Locate the cell with the specified text and output its (x, y) center coordinate. 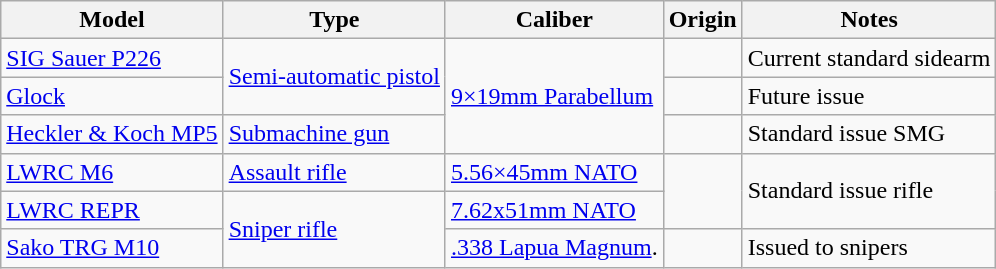
7.62x51mm NATO (554, 210)
.338 Lapua Magnum. (554, 248)
Standard issue rifle (869, 191)
Notes (869, 20)
Origin (702, 20)
LWRC M6 (112, 172)
Semi-automatic pistol (334, 77)
Sniper rifle (334, 229)
Heckler & Koch MP5 (112, 134)
Issued to snipers (869, 248)
Current standard sidearm (869, 58)
LWRC REPR (112, 210)
9×19mm Parabellum (554, 96)
Standard issue SMG (869, 134)
Submachine gun (334, 134)
Type (334, 20)
Caliber (554, 20)
Glock (112, 96)
Assault rifle (334, 172)
Future issue (869, 96)
Model (112, 20)
5.56×45mm NATO (554, 172)
SIG Sauer P226 (112, 58)
Sako TRG M10 (112, 248)
